Locate the cell with the specified text and output its [x, y] center coordinate. 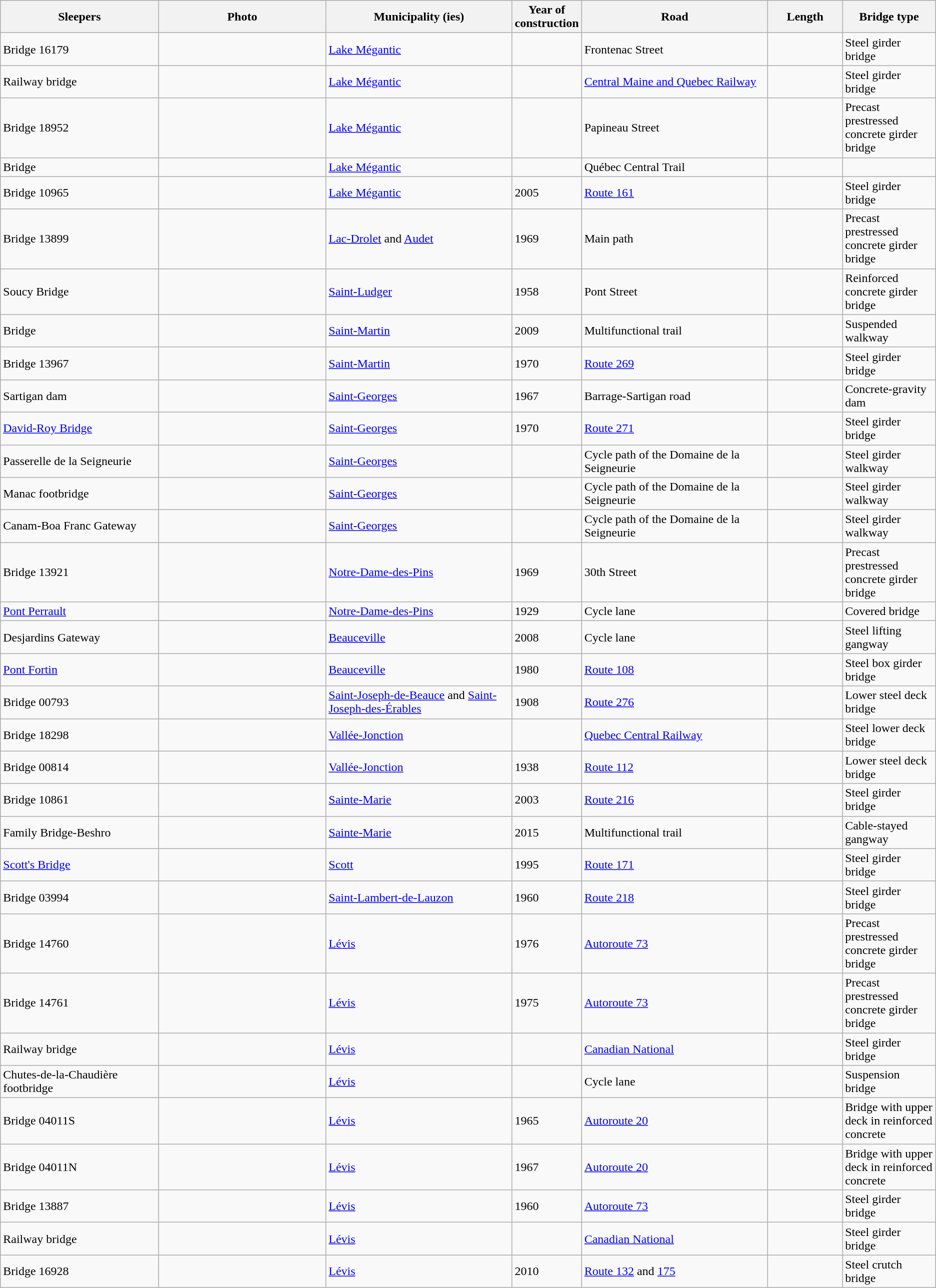
Route 271 [674, 428]
Pont Street [674, 291]
Manac footbridge [79, 494]
Canam-Boa Franc Gateway [79, 526]
Saint-Ludger [419, 291]
Steel crutch bridge [889, 1271]
Route 216 [674, 800]
Route 132 and 175 [674, 1271]
Bridge 03994 [79, 897]
Route 269 [674, 363]
2015 [547, 832]
1908 [547, 702]
Papineau Street [674, 128]
Year of construction [547, 17]
Passerelle de la Seigneurie [79, 461]
Bridge 10861 [79, 800]
Bridge 13899 [79, 239]
Concrete-gravity dam [889, 396]
Bridge 18298 [79, 735]
Steel lower deck bridge [889, 735]
Bridge 04011N [79, 1167]
Quebec Central Railway [674, 735]
Bridge 10965 [79, 193]
Road [674, 17]
Photo [242, 17]
Scott's Bridge [79, 865]
Scott [419, 865]
2010 [547, 1271]
Central Maine and Quebec Railway [674, 82]
Route 171 [674, 865]
Bridge 14760 [79, 943]
Pont Perrault [79, 611]
Steel box girder bridge [889, 670]
2009 [547, 331]
Route 276 [674, 702]
Route 108 [674, 670]
Saint-Lambert-de-Lauzon [419, 897]
1976 [547, 943]
Bridge 00793 [79, 702]
David-Roy Bridge [79, 428]
Desjardins Gateway [79, 637]
30th Street [674, 572]
2003 [547, 800]
Cable-stayed gangway [889, 832]
Route 161 [674, 193]
Québec Central Trail [674, 167]
Barrage-Sartigan road [674, 396]
Pont Fortin [79, 670]
Chutes-de-la-Chaudière footbridge [79, 1082]
2005 [547, 193]
Bridge 13887 [79, 1206]
1965 [547, 1121]
Bridge 13921 [79, 572]
Sartigan dam [79, 396]
1995 [547, 865]
Municipality (ies) [419, 17]
Bridge type [889, 17]
Saint-Joseph-de-Beauce and Saint-Joseph-des-Érables [419, 702]
Bridge 16928 [79, 1271]
Bridge 18952 [79, 128]
Lac-Drolet and Audet [419, 239]
1929 [547, 611]
Covered bridge [889, 611]
Length [805, 17]
1958 [547, 291]
Family Bridge-Beshro [79, 832]
Bridge 16179 [79, 49]
Route 218 [674, 897]
2008 [547, 637]
Suspended walkway [889, 331]
Frontenac Street [674, 49]
Sleepers [79, 17]
Main path [674, 239]
Steel lifting gangway [889, 637]
Route 112 [674, 767]
Bridge 04011S [79, 1121]
Soucy Bridge [79, 291]
Bridge 14761 [79, 1003]
Reinforced concrete girder bridge [889, 291]
Suspension bridge [889, 1082]
1980 [547, 670]
1938 [547, 767]
Bridge 13967 [79, 363]
1975 [547, 1003]
Bridge 00814 [79, 767]
